Detect which cell encompasses the target text, then output its (X, Y) center coordinate. 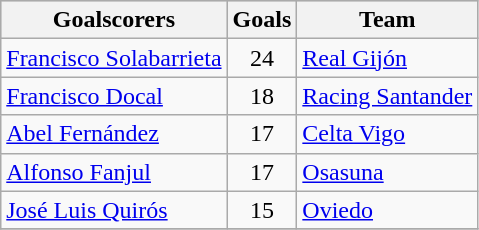
Alfonso Fanjul (114, 172)
José Luis Quirós (114, 210)
Goals (262, 20)
Celta Vigo (388, 134)
Real Gijón (388, 58)
Oviedo (388, 210)
Abel Fernández (114, 134)
Goalscorers (114, 20)
Francisco Solabarrieta (114, 58)
Racing Santander (388, 96)
Team (388, 20)
Francisco Docal (114, 96)
18 (262, 96)
15 (262, 210)
24 (262, 58)
Osasuna (388, 172)
